For the text-containing cell, return its midpoint in (x, y) coordinate format. 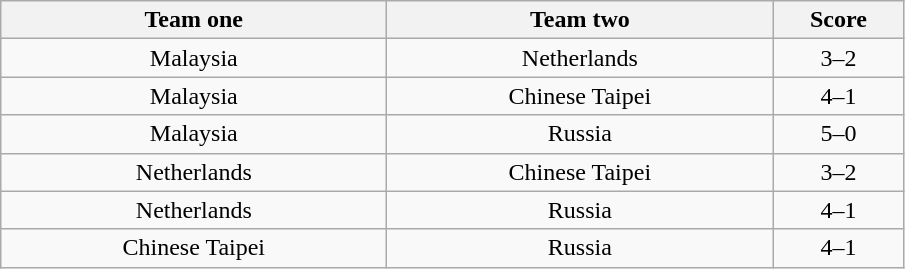
Team two (580, 20)
Team one (194, 20)
Score (838, 20)
5–0 (838, 134)
